Find where the given text appears and provide that cell's center as (X, Y) coordinate. 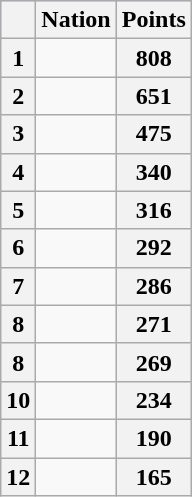
808 (154, 58)
269 (154, 362)
3 (18, 134)
316 (154, 210)
286 (154, 286)
651 (154, 96)
234 (154, 400)
Points (154, 20)
Nation (76, 20)
6 (18, 248)
12 (18, 477)
2 (18, 96)
10 (18, 400)
165 (154, 477)
4 (18, 172)
475 (154, 134)
11 (18, 438)
1 (18, 58)
5 (18, 210)
340 (154, 172)
190 (154, 438)
292 (154, 248)
271 (154, 324)
7 (18, 286)
